Find where the given text appears and provide that cell's center as [X, Y] coordinate. 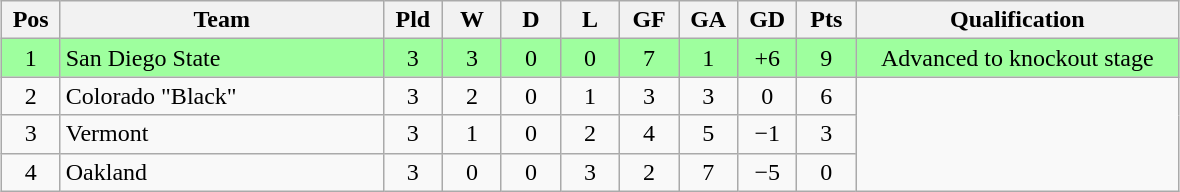
GF [650, 20]
GD [768, 20]
Team [222, 20]
+6 [768, 58]
Vermont [222, 134]
6 [826, 96]
Pos [30, 20]
Qualification [1018, 20]
−1 [768, 134]
W [472, 20]
9 [826, 58]
Pts [826, 20]
−5 [768, 172]
Advanced to knockout stage [1018, 58]
Oakland [222, 172]
D [530, 20]
San Diego State [222, 58]
Pld [412, 20]
L [590, 20]
GA [708, 20]
5 [708, 134]
Colorado "Black" [222, 96]
